Identify which cell holds the provided text, then report its (X, Y) central coordinate. 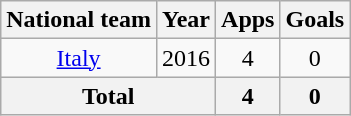
Year (186, 20)
Total (108, 96)
National team (79, 20)
2016 (186, 58)
Apps (248, 20)
Goals (315, 20)
Italy (79, 58)
